From the cell containing the given text, extract its center point as [x, y] coordinate. 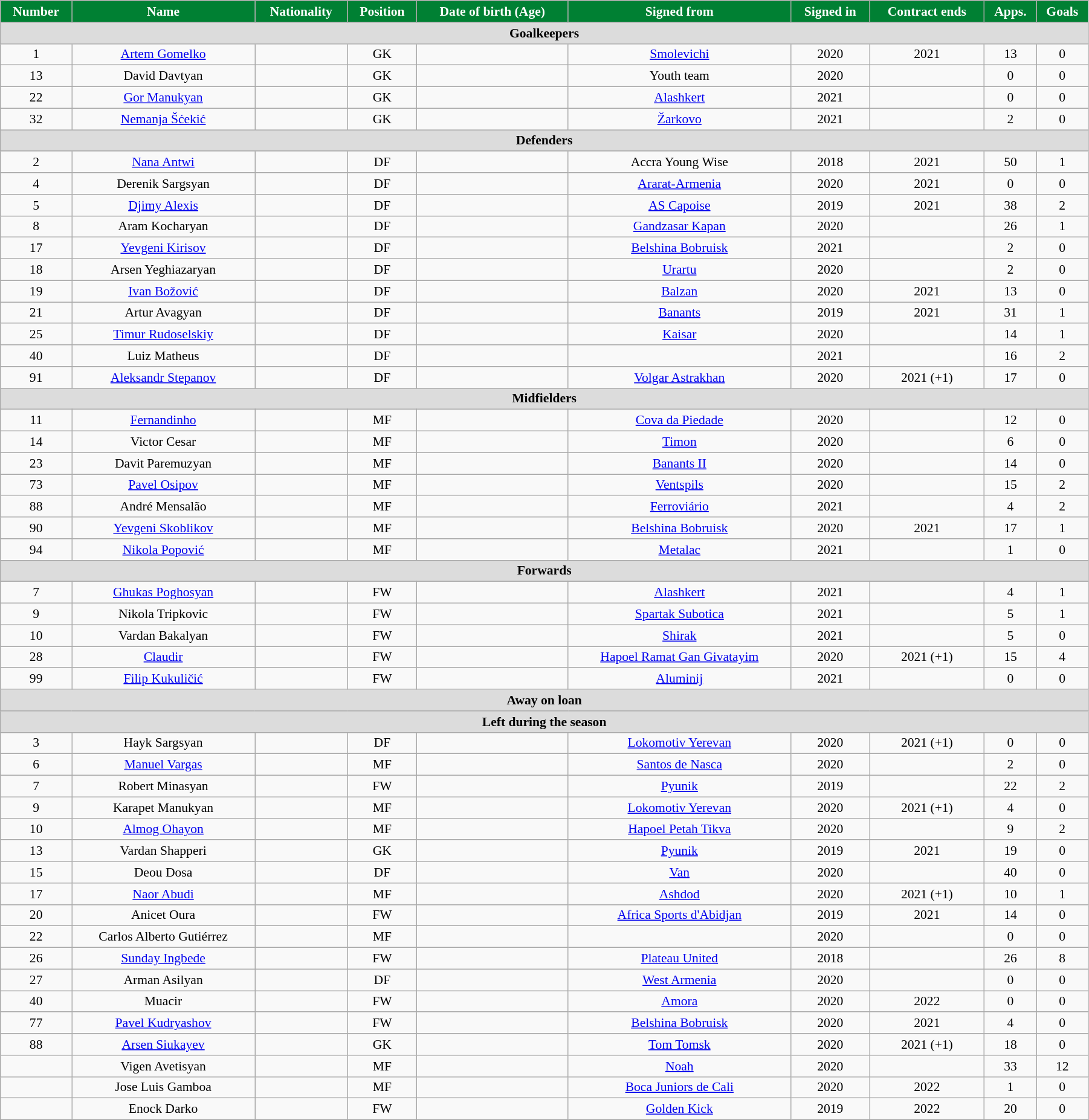
Plateau United [679, 959]
Santos de Nasca [679, 765]
Ashdod [679, 894]
Name [163, 11]
Gor Manukyan [163, 98]
Davit Paremuzyan [163, 463]
Djimy Alexis [163, 205]
Anicet Oura [163, 915]
Golden Kick [679, 1109]
Ventspils [679, 485]
Left during the season [544, 722]
Ghukas Poghosyan [163, 593]
Defenders [544, 141]
Robert Minasyan [163, 787]
Vardan Bakalyan [163, 636]
99 [36, 679]
Balzan [679, 291]
Hayk Sargsyan [163, 743]
Youth team [679, 76]
Aluminij [679, 679]
Metalac [679, 550]
Fernandinho [163, 420]
Arsen Yeghiazaryan [163, 270]
16 [1010, 356]
Yevgeni Skoblikov [163, 528]
77 [36, 1023]
Pavel Kudryashov [163, 1023]
33 [1010, 1066]
Carlos Alberto Gutiérrez [163, 937]
27 [36, 980]
28 [36, 657]
Ferroviário [679, 507]
Noah [679, 1066]
Hapoel Petah Tikva [679, 829]
Naor Abudi [163, 894]
Date of birth (Age) [493, 11]
90 [36, 528]
Volgar Astrakhan [679, 378]
André Mensalão [163, 507]
Number [36, 11]
3 [36, 743]
32 [36, 119]
Timon [679, 442]
Contract ends [927, 11]
94 [36, 550]
Vardan Shapperi [163, 851]
Aleksandr Stepanov [163, 378]
Arsen Siukayev [163, 1044]
Nikola Popović [163, 550]
Victor Cesar [163, 442]
Tom Tomsk [679, 1044]
Karapet Manukyan [163, 808]
11 [36, 420]
West Armenia [679, 980]
Sunday Ingbede [163, 959]
Arman Asilyan [163, 980]
Accra Young Wise [679, 163]
Kaisar [679, 335]
Timur Rudoselskiy [163, 335]
Claudir [163, 657]
Artur Avagyan [163, 313]
Smolevichi [679, 54]
Yevgeni Kirisov [163, 248]
Midfielders [544, 399]
Banants [679, 313]
Hapoel Ramat Gan Givatayim [679, 657]
Vigen Avetisyan [163, 1066]
Amora [679, 1002]
David Davtyan [163, 76]
Enock Darko [163, 1109]
Shirak [679, 636]
Filip Kukuličić [163, 679]
Position [382, 11]
50 [1010, 163]
Forwards [544, 571]
Africa Sports d'Abidjan [679, 915]
Signed in [830, 11]
Ararat-Armenia [679, 184]
Deou Dosa [163, 872]
Derenik Sargsyan [163, 184]
Nikola Tripkovic [163, 614]
Signed from [679, 11]
AS Capoise [679, 205]
25 [36, 335]
Van [679, 872]
Boca Juniors de Cali [679, 1087]
91 [36, 378]
Spartak Subotica [679, 614]
Luiz Matheus [163, 356]
Nationality [302, 11]
Urartu [679, 270]
Jose Luis Gamboa [163, 1087]
38 [1010, 205]
Goals [1062, 11]
Aram Kocharyan [163, 227]
Artem Gomelko [163, 54]
Žarkovo [679, 119]
21 [36, 313]
Cova da Piedade [679, 420]
Nana Antwi [163, 163]
Almog Ohayon [163, 829]
Manuel Vargas [163, 765]
Away on loan [544, 700]
Banants II [679, 463]
Gandzasar Kapan [679, 227]
73 [36, 485]
Nemanja Šćekić [163, 119]
Muacir [163, 1002]
Goalkeepers [544, 33]
Ivan Božović [163, 291]
31 [1010, 313]
Pavel Osipov [163, 485]
Apps. [1010, 11]
23 [36, 463]
